Detect which cell encompasses the target text, then output its [x, y] center coordinate. 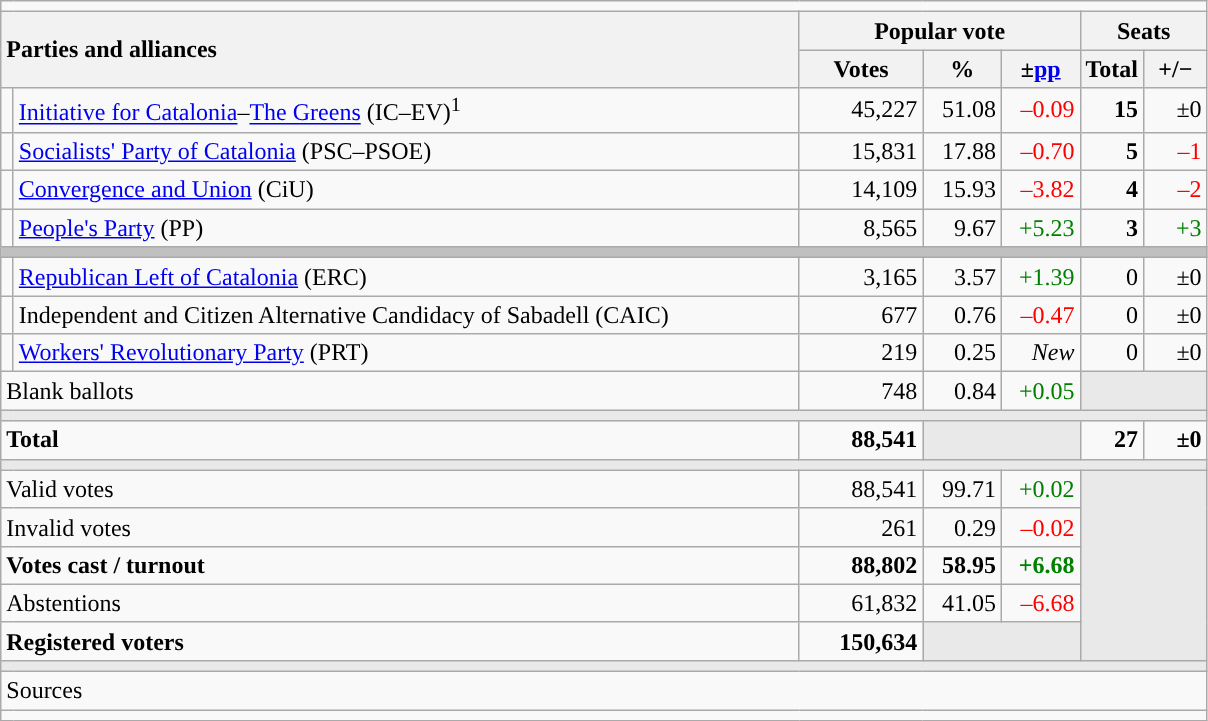
99.71 [962, 489]
–2 [1176, 190]
% [962, 69]
+6.68 [1040, 565]
–0.47 [1040, 315]
Initiative for Catalonia–The Greens (IC–EV)1 [406, 110]
Popular vote [940, 31]
+3 [1176, 228]
New [1040, 353]
Independent and Citizen Alternative Candidacy of Sabadell (CAIC) [406, 315]
0.29 [962, 527]
61,832 [861, 603]
677 [861, 315]
Votes [861, 69]
–6.68 [1040, 603]
15.93 [962, 190]
15 [1112, 110]
4 [1112, 190]
Invalid votes [400, 527]
Valid votes [400, 489]
+0.02 [1040, 489]
17.88 [962, 151]
Abstentions [400, 603]
219 [861, 353]
88,802 [861, 565]
–3.82 [1040, 190]
–0.70 [1040, 151]
5 [1112, 151]
3 [1112, 228]
People's Party (PP) [406, 228]
3.57 [962, 277]
8,565 [861, 228]
261 [861, 527]
Seats [1144, 31]
150,634 [861, 641]
Workers' Revolutionary Party (PRT) [406, 353]
±pp [1040, 69]
0.25 [962, 353]
–0.09 [1040, 110]
Socialists' Party of Catalonia (PSC–PSOE) [406, 151]
+/− [1176, 69]
Republican Left of Catalonia (ERC) [406, 277]
+5.23 [1040, 228]
3,165 [861, 277]
748 [861, 391]
–1 [1176, 151]
45,227 [861, 110]
27 [1112, 440]
15,831 [861, 151]
+0.05 [1040, 391]
–0.02 [1040, 527]
Votes cast / turnout [400, 565]
Registered voters [400, 641]
Convergence and Union (CiU) [406, 190]
0.76 [962, 315]
Parties and alliances [400, 50]
Sources [604, 691]
41.05 [962, 603]
14,109 [861, 190]
Blank ballots [400, 391]
9.67 [962, 228]
0.84 [962, 391]
+1.39 [1040, 277]
58.95 [962, 565]
51.08 [962, 110]
